For the text-containing cell, return its midpoint in (x, y) coordinate format. 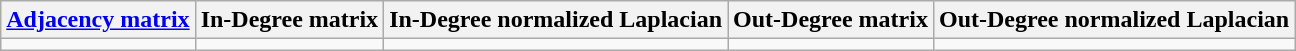
In-Degree normalized Laplacian (556, 20)
In-Degree matrix (290, 20)
Out-Degree normalized Laplacian (1114, 20)
Adjacency matrix (98, 20)
Out-Degree matrix (831, 20)
